Identify which cell holds the provided text, then report its [x, y] central coordinate. 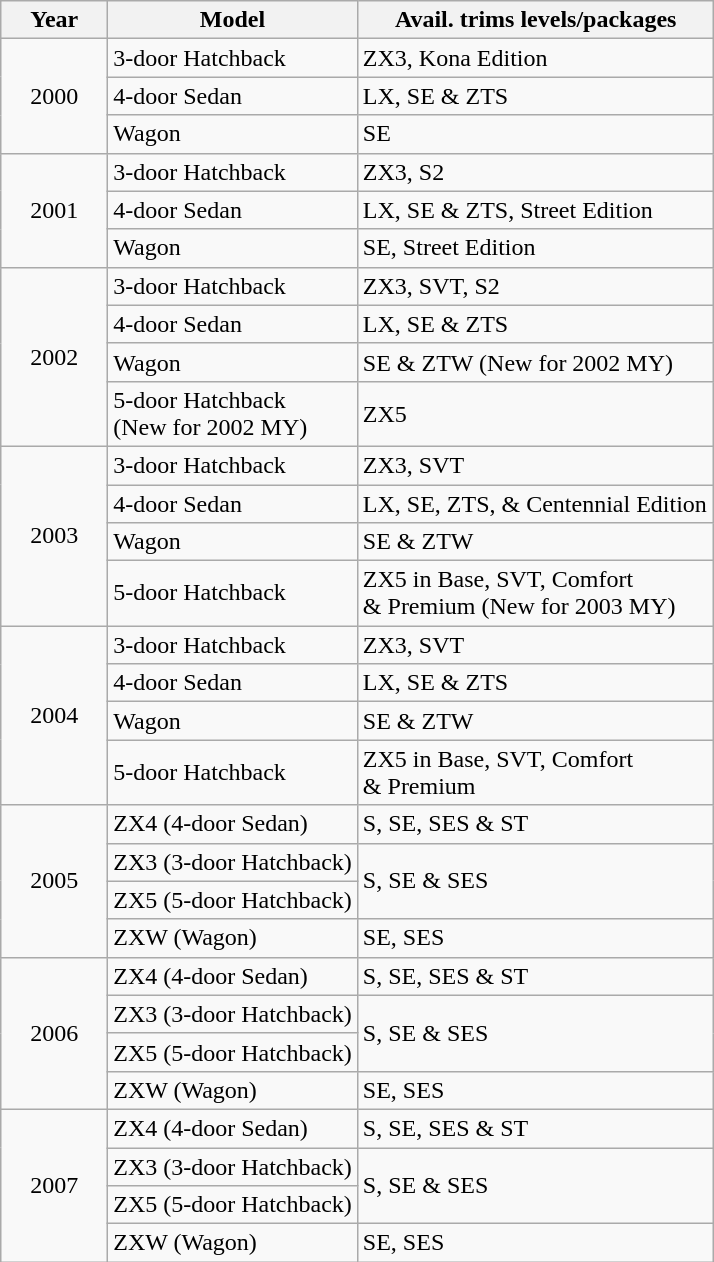
SE, Street Edition [536, 248]
ZX3, SVT, S2 [536, 286]
2005 [54, 881]
2003 [54, 536]
LX, SE, ZTS, & Centennial Edition [536, 503]
ZX3, S2 [536, 172]
ZX3, Kona Edition [536, 58]
SE & ZTW (New for 2002 MY) [536, 362]
Year [54, 20]
Model [233, 20]
5-door Hatchback(New for 2002 MY) [233, 414]
2007 [54, 1185]
Avail. trims levels/packages [536, 20]
ZX5 [536, 414]
ZX5 in Base, SVT, Comfort& Premium (New for 2003 MY) [536, 594]
SE [536, 134]
ZX5 in Base, SVT, Comfort& Premium [536, 772]
2001 [54, 210]
2006 [54, 1033]
LX, SE & ZTS, Street Edition [536, 210]
2004 [54, 716]
2000 [54, 96]
2002 [54, 356]
